From the cell containing the given text, extract its center point as (x, y) coordinate. 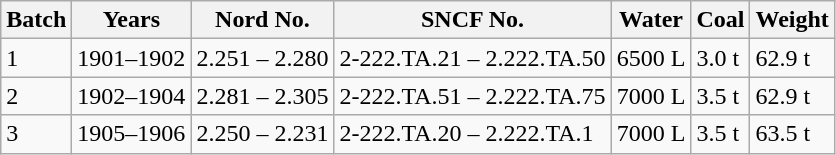
Coal (720, 20)
3.0 t (720, 58)
1 (36, 58)
6500 L (651, 58)
3 (36, 134)
2-222.TA.20 – 2.222.TA.1 (472, 134)
2.251 – 2.280 (262, 58)
1902–1904 (132, 96)
Batch (36, 20)
2.281 – 2.305 (262, 96)
SNCF No. (472, 20)
63.5 t (792, 134)
Nord No. (262, 20)
Weight (792, 20)
Years (132, 20)
2 (36, 96)
Water (651, 20)
2-222.TA.21 – 2.222.TA.50 (472, 58)
2.250 – 2.231 (262, 134)
1901–1902 (132, 58)
2-222.TA.51 – 2.222.TA.75 (472, 96)
1905–1906 (132, 134)
